Return the (X, Y) coordinate for the center point of the cell that contains the specified text.  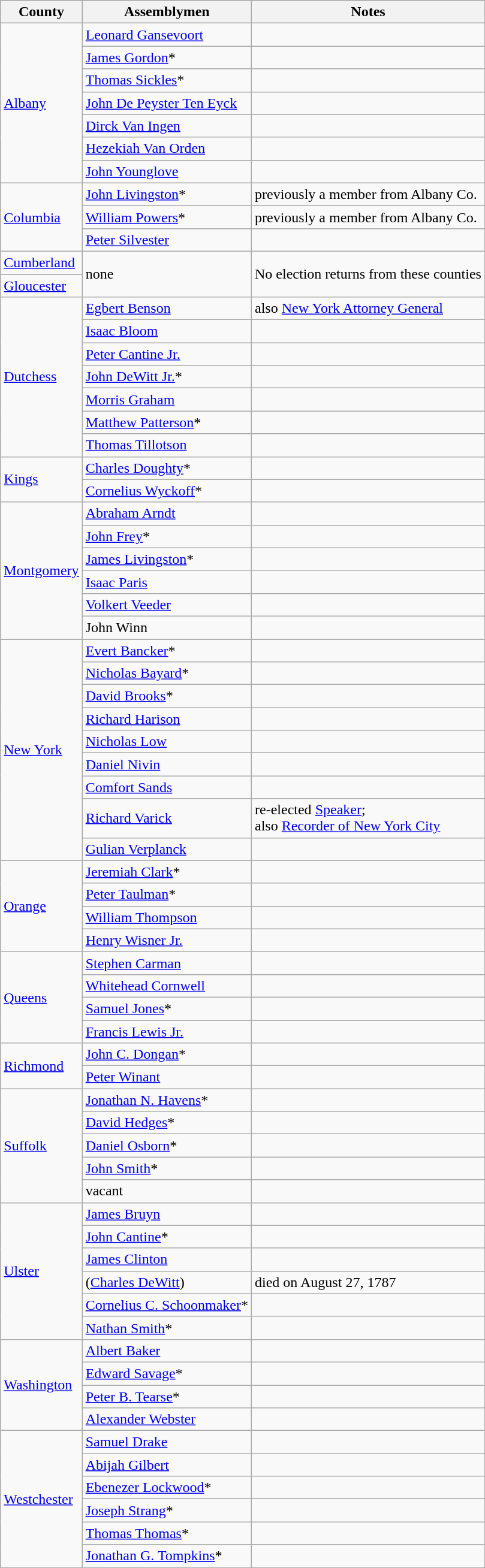
No election returns from these counties (368, 274)
Evert Bancker* (167, 650)
Stephen Carman (167, 963)
also New York Attorney General (368, 309)
John C. Dongan* (167, 1055)
Egbert Benson (167, 309)
James Bruyn (167, 1214)
Peter Silvester (167, 240)
Cornelius Wyckoff* (167, 491)
John Frey* (167, 536)
Francis Lewis Jr. (167, 1031)
Jonathan N. Havens* (167, 1100)
Cornelius C. Schoonmaker* (167, 1305)
Samuel Jones* (167, 1008)
Peter Taulman* (167, 895)
Matthew Patterson* (167, 422)
Albany (41, 103)
Orange (41, 906)
Comfort Sands (167, 787)
re-elected Speaker; also Recorder of New York City (368, 818)
Edward Savage* (167, 1373)
Nicholas Low (167, 742)
John De Peyster Ten Eyck (167, 103)
Morris Graham (167, 400)
died on August 27, 1787 (368, 1282)
Dirck Van Ingen (167, 126)
Columbia (41, 217)
John DeWitt Jr.* (167, 377)
Thomas Sickles* (167, 80)
James Livingston* (167, 559)
Richmond (41, 1066)
Isaac Paris (167, 582)
Richard Varick (167, 818)
David Hedges* (167, 1123)
Cumberland (41, 262)
Kings (41, 479)
John Smith* (167, 1168)
John Livingston* (167, 194)
John Winn (167, 627)
Peter Cantine Jr. (167, 354)
County (41, 12)
none (167, 274)
Thomas Tillotson (167, 445)
Westchester (41, 1499)
Whitehead Cornwell (167, 986)
Samuel Drake (167, 1442)
Abraham Arndt (167, 513)
Albert Baker (167, 1351)
Isaac Bloom (167, 331)
Charles Doughty* (167, 468)
Alexander Webster (167, 1419)
John Cantine* (167, 1237)
Leonard Gansevoort (167, 35)
Peter B. Tearse* (167, 1397)
Ebenezer Lockwood* (167, 1488)
Jonathan G. Tompkins* (167, 1556)
Nicholas Bayard* (167, 673)
Volkert Veeder (167, 605)
Suffolk (41, 1146)
William Powers* (167, 217)
William Thompson (167, 917)
vacant (167, 1191)
New York (41, 750)
James Gordon* (167, 58)
Daniel Osborn* (167, 1146)
Washington (41, 1385)
John Younglove (167, 171)
Gulian Verplanck (167, 849)
Richard Harison (167, 719)
David Brooks* (167, 696)
Dutchess (41, 377)
Ulster (41, 1271)
Nathan Smith* (167, 1328)
Notes (368, 12)
Jeremiah Clark* (167, 872)
Montgomery (41, 570)
(Charles DeWitt) (167, 1282)
Thomas Thomas* (167, 1533)
Queens (41, 997)
James Clinton (167, 1259)
Henry Wisner Jr. (167, 940)
Joseph Strang* (167, 1510)
Peter Winant (167, 1077)
Assemblymen (167, 12)
Gloucester (41, 286)
Hezekiah Van Orden (167, 149)
Daniel Nivin (167, 765)
Abijah Gilbert (167, 1465)
